Return the (x, y) coordinate for the center point of the cell that contains the specified text.  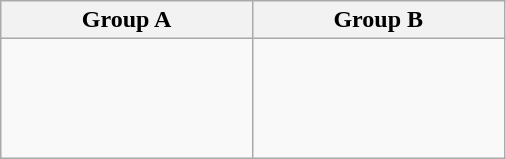
Group A (127, 20)
Group B (378, 20)
